Output the (x, y) coordinate of the center of the cell containing the given text.  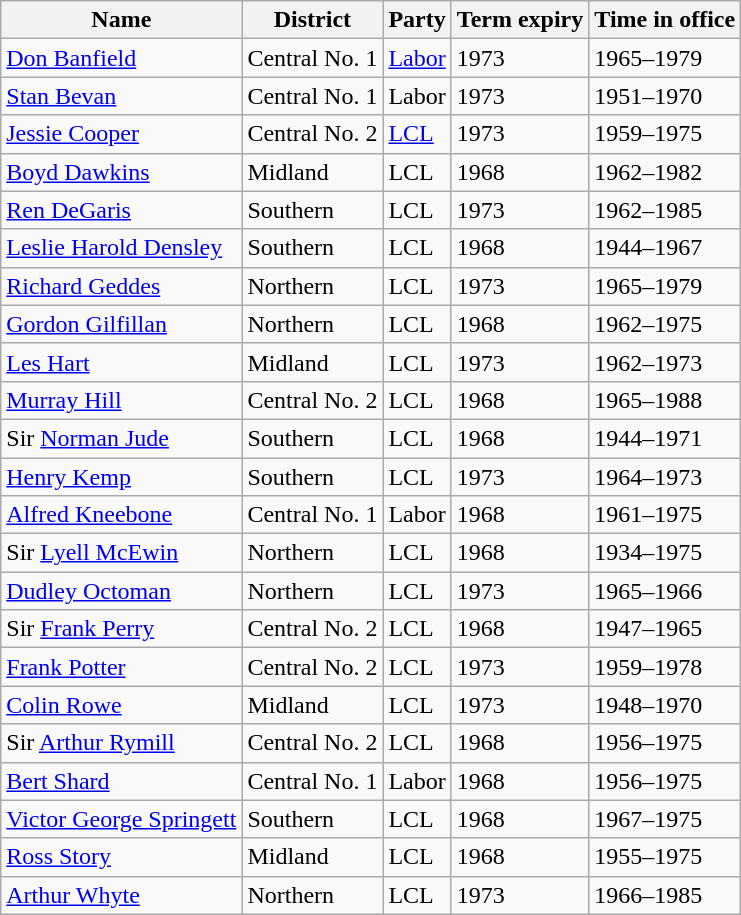
Alfred Kneebone (122, 515)
Sir Lyell McEwin (122, 553)
Leslie Harold Densley (122, 248)
Colin Rowe (122, 705)
Henry Kemp (122, 477)
Boyd Dawkins (122, 172)
Stan Bevan (122, 96)
1944–1971 (665, 438)
Les Hart (122, 362)
1959–1978 (665, 667)
Dudley Octoman (122, 591)
Name (122, 20)
Murray Hill (122, 400)
Jessie Cooper (122, 134)
Party (417, 20)
Ren DeGaris (122, 210)
District (312, 20)
1948–1970 (665, 705)
Sir Arthur Rymill (122, 743)
Term expiry (520, 20)
1944–1967 (665, 248)
Frank Potter (122, 667)
1934–1975 (665, 553)
Gordon Gilfillan (122, 324)
1955–1975 (665, 857)
1961–1975 (665, 515)
1947–1965 (665, 629)
1966–1985 (665, 895)
1962–1985 (665, 210)
1965–1988 (665, 400)
1967–1975 (665, 819)
Time in office (665, 20)
1964–1973 (665, 477)
Victor George Springett (122, 819)
1965–1966 (665, 591)
Ross Story (122, 857)
1962–1982 (665, 172)
1959–1975 (665, 134)
1951–1970 (665, 96)
Sir Frank Perry (122, 629)
1962–1973 (665, 362)
Don Banfield (122, 58)
Arthur Whyte (122, 895)
1962–1975 (665, 324)
Richard Geddes (122, 286)
Bert Shard (122, 781)
Sir Norman Jude (122, 438)
